Provide the [X, Y] coordinate of the cell's center where the given text is located.  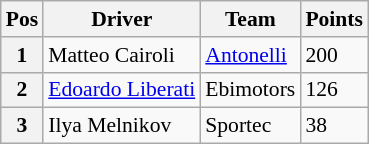
Ilya Melnikov [122, 126]
Pos [22, 19]
Driver [122, 19]
Points [334, 19]
1 [22, 55]
3 [22, 126]
Edoardo Liberati [122, 90]
200 [334, 55]
Team [250, 19]
Ebimotors [250, 90]
Matteo Cairoli [122, 55]
Sportec [250, 126]
38 [334, 126]
Antonelli [250, 55]
126 [334, 90]
2 [22, 90]
